Scan for the cell matching the given text and deliver its [X, Y] coordinate at center. 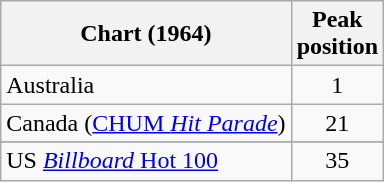
Peakposition [337, 34]
1 [337, 85]
Australia [146, 85]
Canada (CHUM Hit Parade) [146, 123]
US Billboard Hot 100 [146, 161]
Chart (1964) [146, 34]
35 [337, 161]
21 [337, 123]
